Identify which cell holds the provided text, then report its (X, Y) central coordinate. 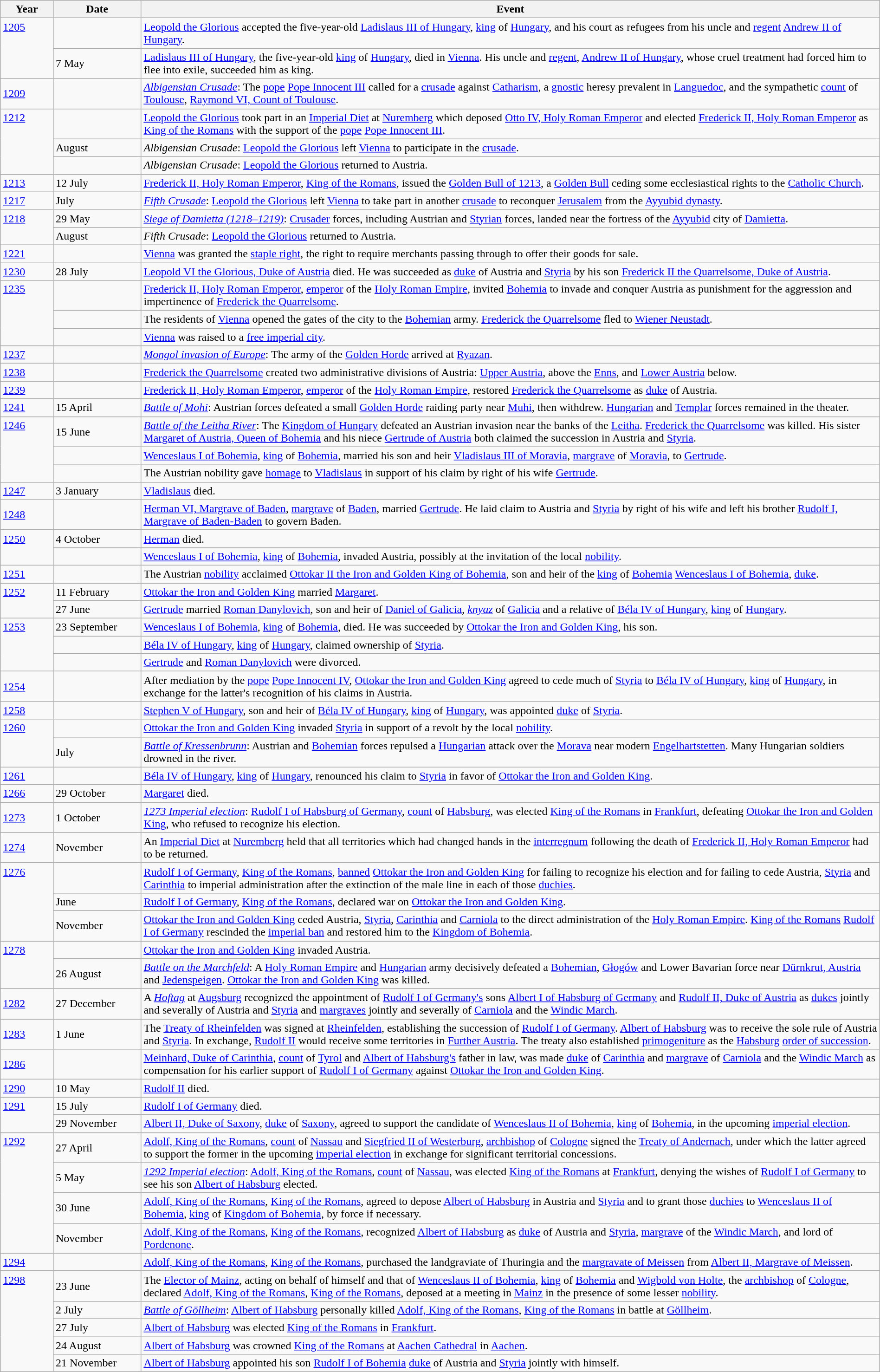
27 July (97, 1327)
29 October (97, 793)
1258 (27, 710)
1294 (27, 1262)
Rudolf I of Germany died. (511, 1106)
Ottokar the Iron and Golden King invaded Austria. (511, 949)
1250 (27, 547)
1274 (27, 848)
Albert of Habsburg appointed his son Rudolf I of Bohemia duke of Austria and Styria jointly with himself. (511, 1363)
1283 (27, 1034)
1239 (27, 390)
1261 (27, 776)
Vladislaus died. (511, 491)
1237 (27, 355)
Gertrude married Roman Danylovich, son and heir of Daniel of Galicia, knyaz of Galicia and a relative of Béla IV of Hungary, king of Hungary. (511, 610)
12 July (97, 183)
Wenceslaus I of Bohemia, king of Bohemia, died. He was succeeded by Ottokar the Iron and Golden King, his son. (511, 627)
1278 (27, 965)
Wenceslaus I of Bohemia, king of Bohemia, married his son and heir Vladislaus III of Moravia, margrave of Moravia, to Gertrude. (511, 455)
1282 (27, 1004)
1276 (27, 902)
1246 (27, 449)
26 August (97, 974)
1292 (27, 1193)
1 June (97, 1034)
1212 (27, 141)
1 October (97, 817)
Albigensian Crusade: Leopold the Glorious returned to Austria. (511, 165)
Year (27, 9)
June (97, 902)
1247 (27, 491)
27 June (97, 610)
Siege of Damietta (1218–1219): Crusader forces, including Austrian and Styrian forces, landed near the fortress of the Ayyubid city of Damietta. (511, 218)
21 November (97, 1363)
29 May (97, 218)
1213 (27, 183)
Albigensian Crusade: Leopold the Glorious left Vienna to participate in the crusade. (511, 148)
5 May (97, 1177)
1209 (27, 94)
23 September (97, 627)
1273 (27, 817)
1248 (27, 514)
The Austrian nobility acclaimed Ottokar II the Iron and Golden King of Bohemia, son and heir of the king of Bohemia Wenceslaus I of Bohemia, duke. (511, 574)
24 August (97, 1345)
Fifth Crusade: Leopold the Glorious returned to Austria. (511, 236)
1254 (27, 686)
Wenceslaus I of Bohemia, king of Bohemia, invaded Austria, possibly at the invitation of the local nobility. (511, 556)
The Austrian nobility gave homage to Vladislaus in support of his claim by right of his wife Gertrude. (511, 473)
1266 (27, 793)
Margaret died. (511, 793)
30 June (97, 1208)
1290 (27, 1088)
Date (97, 9)
11 February (97, 592)
4 October (97, 539)
Vienna was granted the staple right, the right to require merchants passing through to offer their goods for sale. (511, 254)
1238 (27, 372)
2 July (97, 1310)
Gertrude and Roman Danylovich were divorced. (511, 663)
Ottokar the Iron and Golden King invaded Styria in support of a revolt by the local nobility. (511, 728)
Frederick II, Holy Roman Emperor, emperor of the Holy Roman Empire, restored Frederick the Quarrelsome as duke of Austria. (511, 390)
Stephen V of Hungary, son and heir of Béla IV of Hungary, king of Hungary, was appointed duke of Styria. (511, 710)
1286 (27, 1064)
Albert of Habsburg was elected King of the Romans in Frankfurt. (511, 1327)
Fifth Crusade: Leopold the Glorious left Vienna to take part in another crusade to reconquer Jerusalem from the Ayyubid dynasty. (511, 201)
Béla IV of Hungary, king of Hungary, renounced his claim to Styria in favor of Ottokar the Iron and Golden King. (511, 776)
1241 (27, 408)
27 April (97, 1148)
10 May (97, 1088)
Frederick the Quarrelsome created two administrative divisions of Austria: Upper Austria, above the Enns, and Lower Austria below. (511, 372)
28 July (97, 272)
Rudolf I of Germany, King of the Romans, declared war on Ottokar the Iron and Golden King. (511, 902)
1205 (27, 48)
1251 (27, 574)
23 June (97, 1286)
Rudolf II died. (511, 1088)
1235 (27, 313)
1291 (27, 1115)
1217 (27, 201)
Ottokar the Iron and Golden King married Margaret. (511, 592)
1221 (27, 254)
15 July (97, 1106)
Event (511, 9)
Mongol invasion of Europe: The army of the Golden Horde arrived at Ryazan. (511, 355)
1252 (27, 601)
15 April (97, 408)
The residents of Vienna opened the gates of the city to the Bohemian army. Frederick the Quarrelsome fled to Wiener Neustadt. (511, 319)
1298 (27, 1321)
1218 (27, 227)
Béla IV of Hungary, king of Hungary, claimed ownership of Styria. (511, 645)
1230 (27, 272)
29 November (97, 1124)
1253 (27, 645)
Albert of Habsburg was crowned King of the Romans at Aachen Cathedral in Aachen. (511, 1345)
7 May (97, 63)
Vienna was raised to a free imperial city. (511, 337)
Battle of Göllheim: Albert of Habsburg personally killed Adolf, King of the Romans, King of the Romans in battle at Göllheim. (511, 1310)
15 June (97, 432)
3 January (97, 491)
27 December (97, 1004)
Herman died. (511, 539)
1260 (27, 743)
